Detect which cell encompasses the target text, then output its (X, Y) center coordinate. 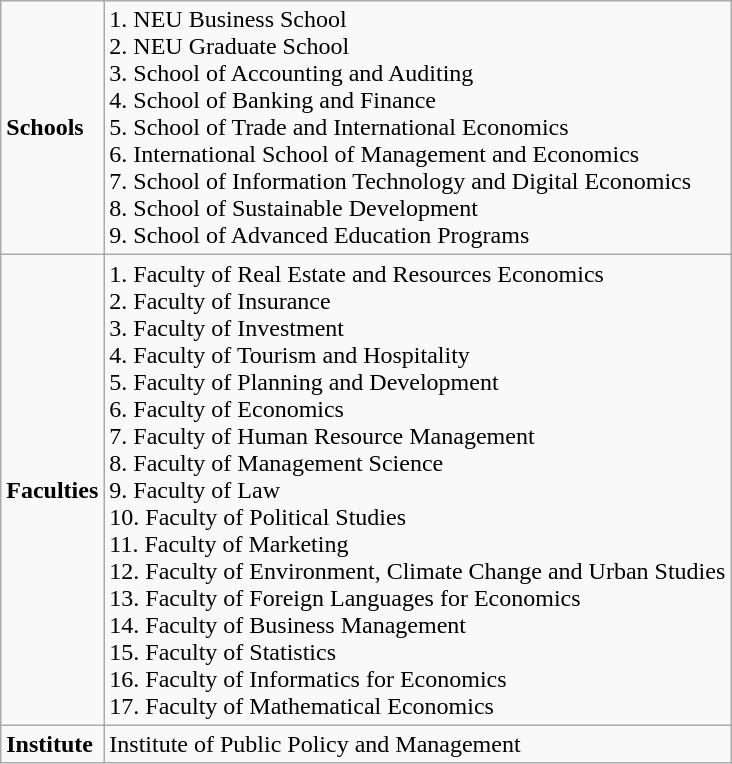
Institute of Public Policy and Management (418, 744)
Schools (52, 128)
Faculties (52, 490)
Institute (52, 744)
